Extract the [X, Y] coordinate from the center of the cell holding the provided text.  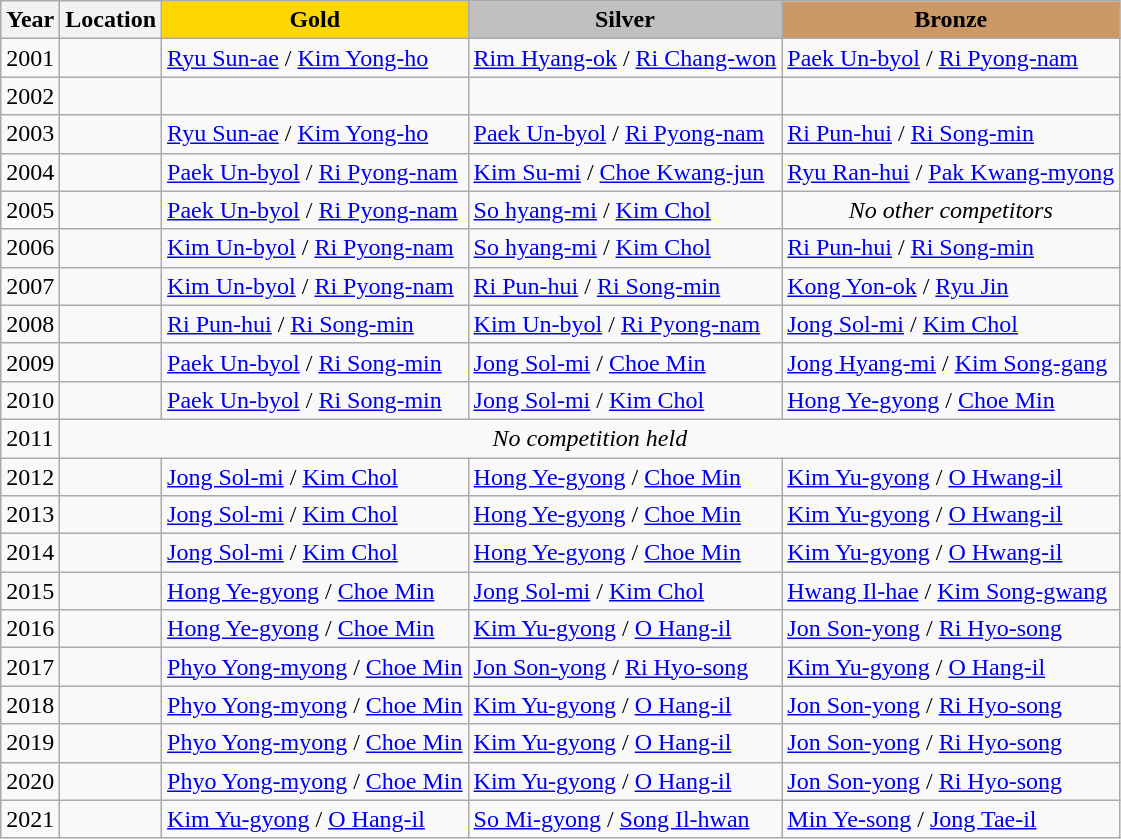
Min Ye-song / Jong Tae-il [951, 819]
Kim Su-mi / Choe Kwang-jun [625, 172]
Location [111, 20]
2020 [30, 781]
Rim Hyang-ok / Ri Chang-won [625, 58]
2013 [30, 515]
No competition held [590, 438]
2006 [30, 248]
Silver [625, 20]
2008 [30, 324]
2014 [30, 553]
Year [30, 20]
2017 [30, 667]
2019 [30, 743]
Kong Yon-ok / Ryu Jin [951, 286]
Jong Hyang-mi / Kim Song-gang [951, 362]
2002 [30, 96]
Ryu Ran-hui / Pak Kwang-myong [951, 172]
No other competitors [951, 210]
2016 [30, 629]
2021 [30, 819]
2011 [30, 438]
Jong Sol-mi / Choe Min [625, 362]
Gold [315, 20]
2004 [30, 172]
2005 [30, 210]
2015 [30, 591]
2012 [30, 477]
Hwang Il-hae / Kim Song-gwang [951, 591]
So Mi-gyong / Song Il-hwan [625, 819]
2007 [30, 286]
2010 [30, 400]
2001 [30, 58]
2018 [30, 705]
2003 [30, 134]
2009 [30, 362]
Bronze [951, 20]
